Provide the (x, y) coordinate of the cell's center where the given text is located.  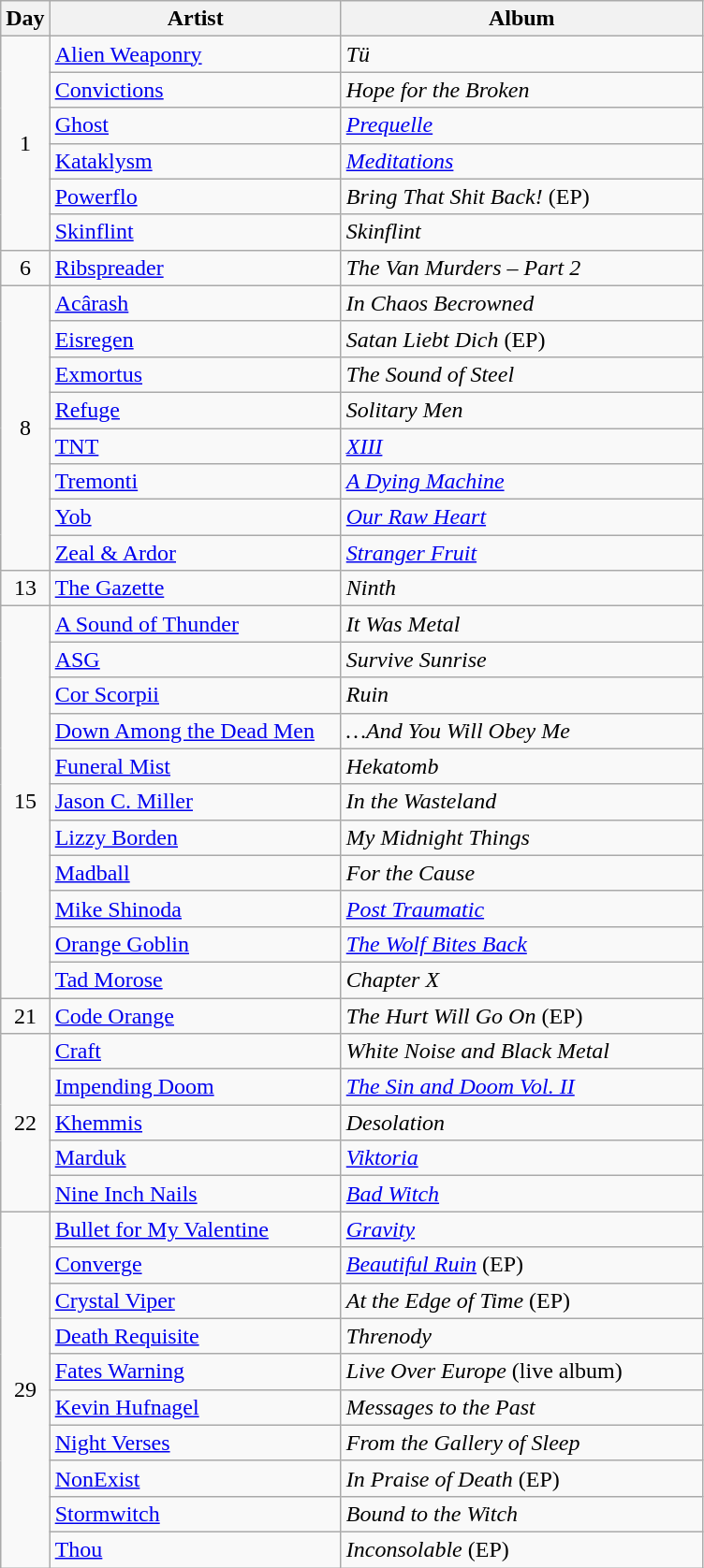
Funeral Mist (195, 766)
22 (25, 1123)
Khemmis (195, 1123)
Messages to the Past (521, 1407)
The Sin and Doom Vol. II (521, 1087)
For the Cause (521, 873)
Tremonti (195, 482)
Ghost (195, 125)
Alien Weaponry (195, 54)
Marduk (195, 1158)
The Van Murders – Part 2 (521, 268)
Code Orange (195, 1015)
Chapter X (521, 980)
Bullet for My Valentine (195, 1229)
Album (521, 19)
Powerflo (195, 196)
1 (25, 143)
The Wolf Bites Back (521, 944)
Crystal Viper (195, 1300)
Acârash (195, 303)
Craft (195, 1052)
Ninth (521, 588)
Solitary Men (521, 410)
Our Raw Heart (521, 517)
8 (25, 428)
15 (25, 803)
Death Requisite (195, 1336)
Lizzy Borden (195, 837)
Viktoria (521, 1158)
13 (25, 588)
In Praise of Death (EP) (521, 1478)
NonExist (195, 1478)
Mike Shinoda (195, 908)
Meditations (521, 161)
Night Verses (195, 1443)
Jason C. Miller (195, 802)
Eisregen (195, 339)
Converge (195, 1265)
In Chaos Becrowned (521, 303)
My Midnight Things (521, 837)
Fates Warning (195, 1372)
Satan Liebt Dich (EP) (521, 339)
White Noise and Black Metal (521, 1052)
A Dying Machine (521, 482)
Refuge (195, 410)
Yob (195, 517)
Desolation (521, 1123)
Convictions (195, 90)
At the Edge of Time (EP) (521, 1300)
Bad Witch (521, 1194)
Beautiful Ruin (EP) (521, 1265)
21 (25, 1015)
Stranger Fruit (521, 553)
Artist (195, 19)
Day (25, 19)
Hekatomb (521, 766)
Hope for the Broken (521, 90)
Ruin (521, 695)
Tad Morose (195, 980)
Threnody (521, 1336)
6 (25, 268)
Ribspreader (195, 268)
Thou (195, 1549)
ASG (195, 660)
Zeal & Ardor (195, 553)
Tü (521, 54)
Madball (195, 873)
The Hurt Will Go On (EP) (521, 1015)
The Gazette (195, 588)
Inconsolable (EP) (521, 1549)
Survive Sunrise (521, 660)
Impending Doom (195, 1087)
The Sound of Steel (521, 374)
Gravity (521, 1229)
A Sound of Thunder (195, 624)
It Was Metal (521, 624)
In the Wasteland (521, 802)
XIII (521, 446)
Live Over Europe (live album) (521, 1372)
Post Traumatic (521, 908)
Nine Inch Nails (195, 1194)
Stormwitch (195, 1514)
29 (25, 1390)
Exmortus (195, 374)
From the Gallery of Sleep (521, 1443)
TNT (195, 446)
Kevin Hufnagel (195, 1407)
Kataklysm (195, 161)
Prequelle (521, 125)
…And You Will Obey Me (521, 731)
Bound to the Witch (521, 1514)
Down Among the Dead Men (195, 731)
Cor Scorpii (195, 695)
Bring That Shit Back! (EP) (521, 196)
Orange Goblin (195, 944)
